From the cell containing the given text, extract its center point as [x, y] coordinate. 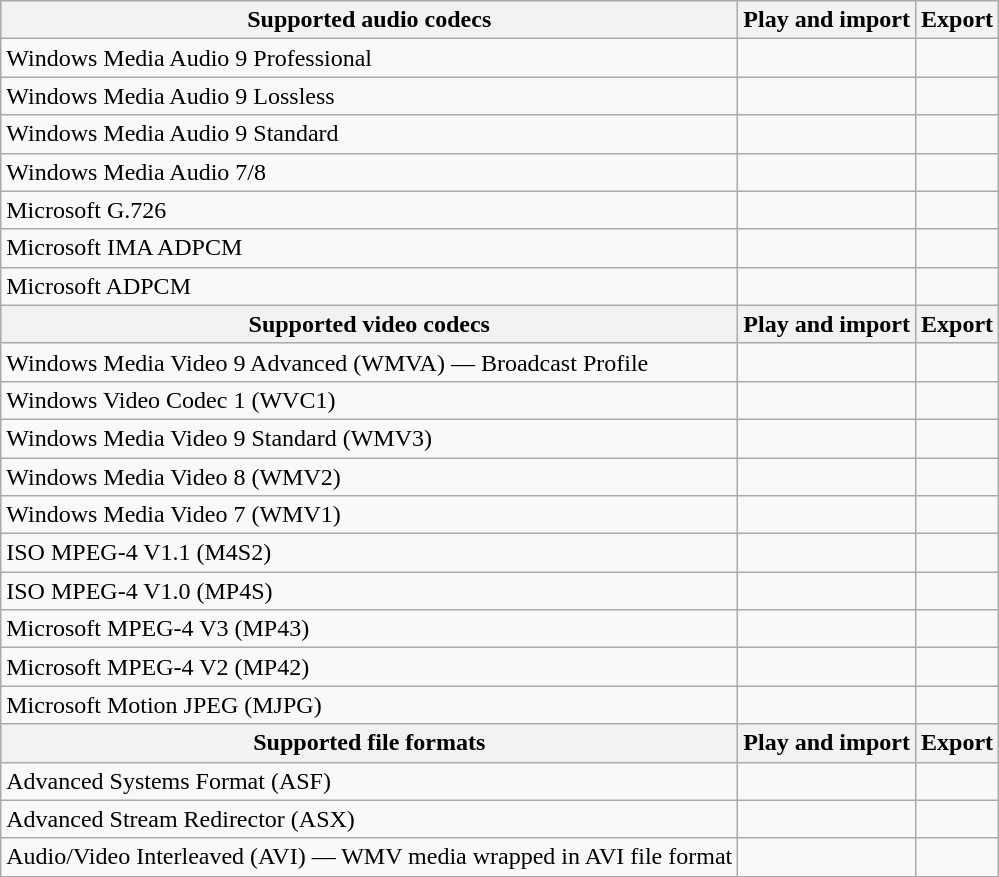
Microsoft MPEG-4 V2 (MP42) [370, 667]
Microsoft IMA ADPCM [370, 248]
Windows Media Audio 9 Standard [370, 134]
Supported file formats [370, 743]
Windows Media Audio 7/8 [370, 172]
Advanced Stream Redirector (ASX) [370, 819]
Microsoft G.726 [370, 210]
Microsoft MPEG-4 V3 (MP43) [370, 629]
Windows Media Video 8 (WMV2) [370, 477]
Microsoft ADPCM [370, 286]
Windows Media Video 9 Advanced (WMVA) — Broadcast Profile [370, 362]
Windows Media Audio 9 Professional [370, 58]
Windows Media Video 9 Standard (WMV3) [370, 438]
ISO MPEG-4 V1.0 (MP4S) [370, 591]
Supported video codecs [370, 324]
Microsoft Motion JPEG (MJPG) [370, 705]
Windows Video Codec 1 (WVC1) [370, 400]
Advanced Systems Format (ASF) [370, 781]
Windows Media Audio 9 Lossless [370, 96]
ISO MPEG-4 V1.1 (M4S2) [370, 553]
Supported audio codecs [370, 20]
Windows Media Video 7 (WMV1) [370, 515]
Audio/Video Interleaved (AVI) — WMV media wrapped in AVI file format [370, 857]
